Identify which cell holds the provided text, then report its (X, Y) central coordinate. 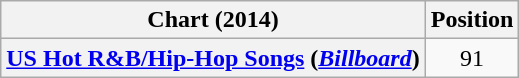
91 (472, 58)
Position (472, 20)
Chart (2014) (213, 20)
US Hot R&B/Hip-Hop Songs (Billboard) (213, 58)
